Scan for the cell matching the given text and deliver its [x, y] coordinate at center. 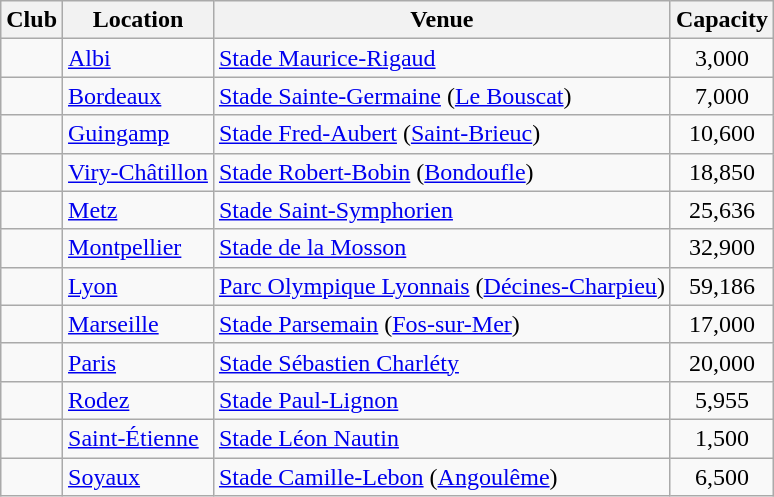
Saint-Étienne [138, 438]
6,500 [722, 477]
Capacity [722, 20]
10,600 [722, 134]
Albi [138, 58]
Stade Sainte-Germaine (Le Bouscat) [442, 96]
Metz [138, 210]
Parc Olympique Lyonnais (Décines-Charpieu) [442, 286]
Rodez [138, 400]
Guingamp [138, 134]
59,186 [722, 286]
Stade Fred-Aubert (Saint-Brieuc) [442, 134]
Stade Robert-Bobin (Bondoufle) [442, 172]
20,000 [722, 362]
Venue [442, 20]
Stade Paul-Lignon [442, 400]
5,955 [722, 400]
Montpellier [138, 248]
Viry-Châtillon [138, 172]
17,000 [722, 324]
25,636 [722, 210]
Stade Maurice-Rigaud [442, 58]
Stade Camille-Lebon (Angoulême) [442, 477]
18,850 [722, 172]
Stade Saint-Symphorien [442, 210]
Bordeaux [138, 96]
Stade Léon Nautin [442, 438]
Stade Sébastien Charléty [442, 362]
Paris [138, 362]
7,000 [722, 96]
Soyaux [138, 477]
Stade de la Mosson [442, 248]
1,500 [722, 438]
Club [32, 20]
Lyon [138, 286]
Location [138, 20]
32,900 [722, 248]
3,000 [722, 58]
Marseille [138, 324]
Stade Parsemain (Fos-sur-Mer) [442, 324]
